Pinpoint the cell where the given text exists, returning its (X, Y) midpoint coordinate. 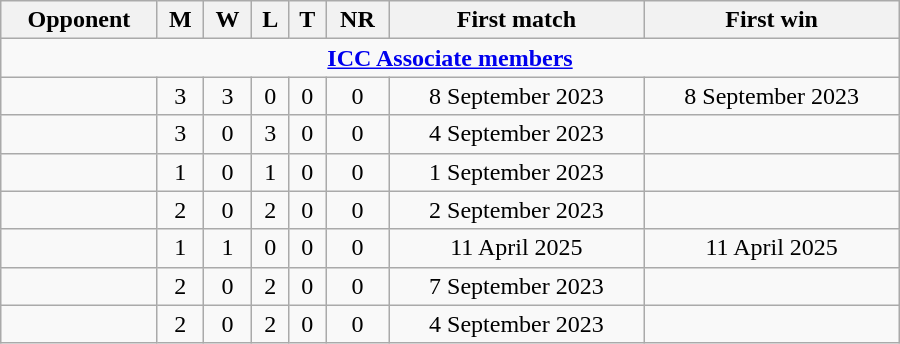
T (308, 20)
First match (516, 20)
L (270, 20)
ICC Associate members (450, 58)
NR (358, 20)
W (227, 20)
Opponent (79, 20)
2 September 2023 (516, 210)
7 September 2023 (516, 286)
1 September 2023 (516, 172)
M (180, 20)
First win (772, 20)
